Search for the cell housing the specified text and yield its [x, y] center coordinate. 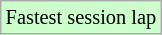
Fastest session lap [81, 17]
